Scan for the cell matching the given text and deliver its [x, y] coordinate at center. 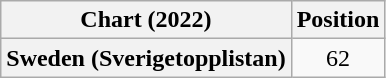
Chart (2022) [146, 20]
Position [338, 20]
Sweden (Sverigetopplistan) [146, 58]
62 [338, 58]
